Provide the [x, y] coordinate of the cell's center where the given text is located.  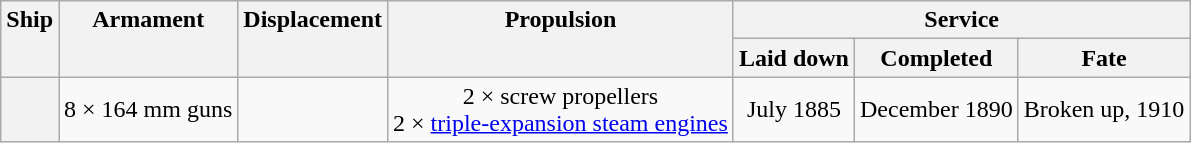
Service [962, 20]
Ship [30, 39]
Armament [148, 39]
Laid down [794, 58]
July 1885 [794, 110]
8 × 164 mm guns [148, 110]
Broken up, 1910 [1104, 110]
2 × screw propellers2 × triple-expansion steam engines [561, 110]
Fate [1104, 58]
Displacement [313, 39]
December 1890 [937, 110]
Propulsion [561, 39]
Completed [937, 58]
